Capture the cell that displays the provided text and extract its [X, Y] central coordinate. 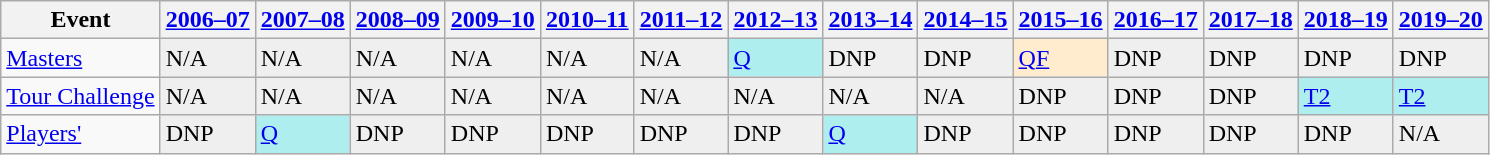
2011–12 [681, 20]
2013–14 [870, 20]
2017–18 [1250, 20]
2015–16 [1060, 20]
Tour Challenge [80, 96]
Event [80, 20]
2010–11 [587, 20]
2018–19 [1346, 20]
2012–13 [776, 20]
2009–10 [492, 20]
QF [1060, 58]
2019–20 [1440, 20]
2008–09 [398, 20]
Masters [80, 58]
Players' [80, 134]
2014–15 [966, 20]
2016–17 [1156, 20]
2006–07 [208, 20]
2007–08 [302, 20]
